Search for the cell housing the specified text and yield its [x, y] center coordinate. 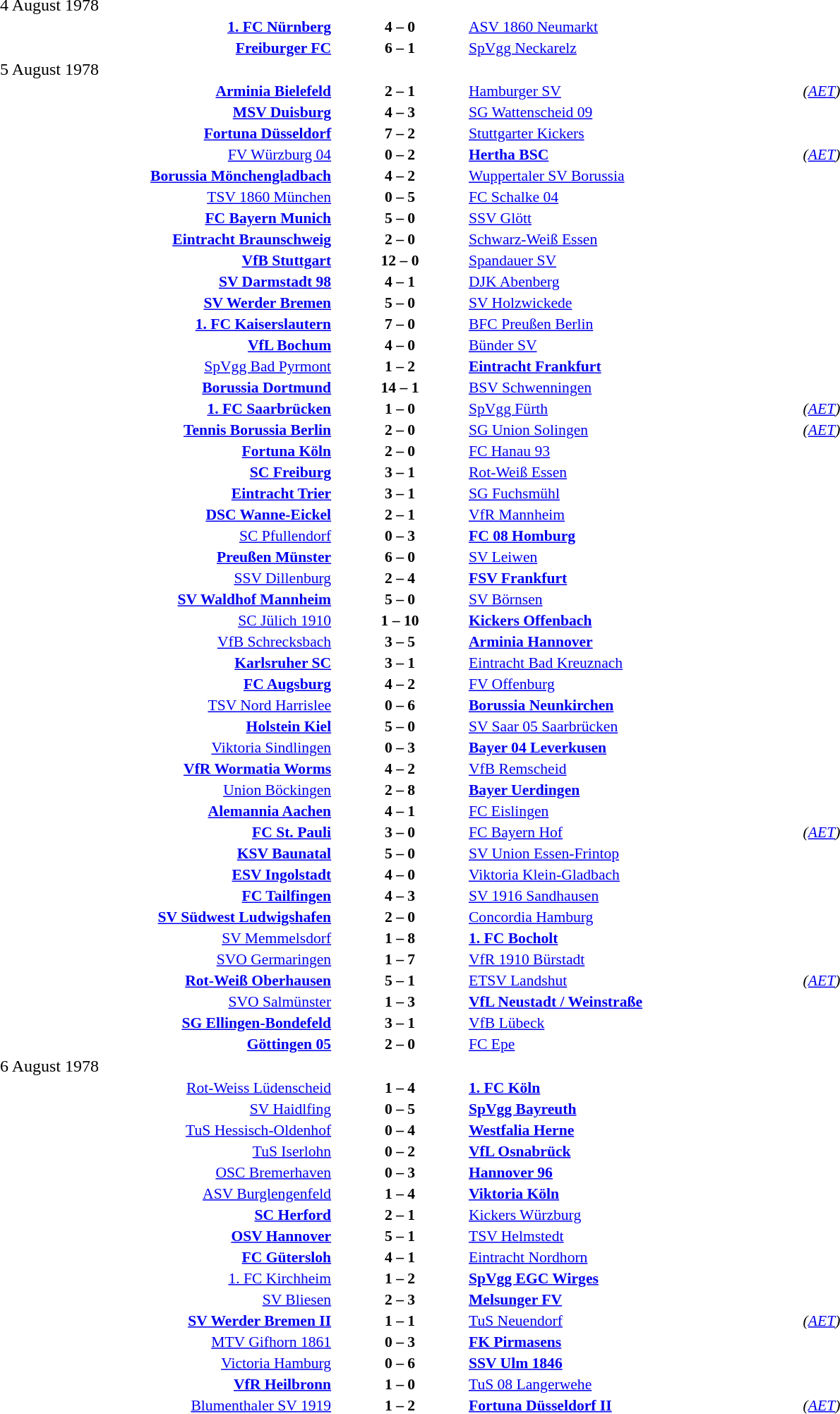
SV Börnsen [634, 599]
1 – 8 [400, 938]
Westfalia Herne [634, 1130]
SG Wattenscheid 09 [634, 112]
Spandauer SV [634, 260]
1. FC Bocholt [634, 938]
1 – 7 [400, 959]
2 – 4 [400, 578]
VfR 1910 Bürstadt [634, 959]
Bayer Uerdingen [634, 790]
SpVgg Bayreuth [634, 1108]
FK Pirmasens [634, 1341]
VfR Mannheim [634, 515]
6 – 0 [400, 557]
0 – 4 [400, 1130]
Hannover 96 [634, 1172]
SV Leiwen [634, 557]
Bayer 04 Leverkusen [634, 748]
SG Union Solingen [634, 430]
Bünder SV [634, 345]
VfB Lübeck [634, 1023]
Eintracht Frankfurt [634, 366]
SSV Glött [634, 218]
SV Saar 05 Saarbrücken [634, 726]
3 – 5 [400, 642]
Kickers Offenbach [634, 621]
Melsunger FV [634, 1299]
7 – 0 [400, 324]
VfL Osnabrück [634, 1151]
SV Union Essen-Frintop [634, 853]
FC Bayern Hof [634, 832]
Kickers Würzburg [634, 1214]
Schwarz-Weiß Essen [634, 239]
Hertha BSC [634, 155]
1. FC Köln [634, 1087]
Wuppertaler SV Borussia [634, 176]
1 – 3 [400, 1002]
FC Eislingen [634, 811]
FSV Frankfurt [634, 578]
FV Offenburg [634, 684]
TSV Helmstedt [634, 1235]
BFC Preußen Berlin [634, 324]
Borussia Neunkirchen [634, 705]
Rot-Weiß Essen [634, 472]
VfL Neustadt / Weinstraße [634, 1002]
Stuttgarter Kickers [634, 133]
FC Schalke 04 [634, 197]
2 – 8 [400, 790]
DJK Abenberg [634, 282]
14 – 1 [400, 388]
2 – 3 [400, 1299]
BSV Schwenningen [634, 388]
SpVgg Neckarelz [634, 48]
Viktoria Köln [634, 1193]
6 – 1 [400, 48]
Eintracht Nordhorn [634, 1257]
VfB Remscheid [634, 769]
Viktoria Klein-Gladbach [634, 875]
SpVgg EGC Wirges [634, 1278]
FC 08 Homburg [634, 536]
FC Epe [634, 1044]
SV Holzwickede [634, 303]
TuS 08 Langerwehe [634, 1384]
Hamburger SV [634, 91]
Arminia Hannover [634, 642]
ASV 1860 Neumarkt [634, 27]
12 – 0 [400, 260]
SSV Ulm 1846 [634, 1362]
SG Fuchsmühl [634, 493]
1 – 10 [400, 621]
Concordia Hamburg [634, 917]
TuS Neuendorf [634, 1320]
SV 1916 Sandhausen [634, 896]
7 – 2 [400, 133]
1 – 1 [400, 1320]
SpVgg Fürth [634, 409]
Eintracht Bad Kreuznach [634, 663]
3 – 0 [400, 832]
FC Hanau 93 [634, 451]
ETSV Landshut [634, 981]
